Search for the cell housing the specified text and yield its [X, Y] center coordinate. 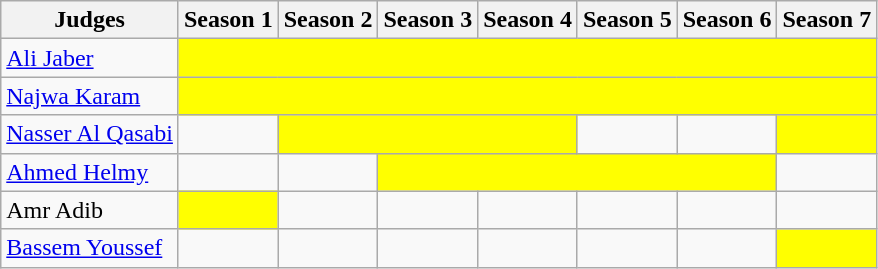
Judges [90, 20]
Bassem Youssef [90, 248]
Season 6 [727, 20]
Ahmed Helmy [90, 172]
Season 1 [228, 20]
Season 2 [328, 20]
Season 7 [827, 20]
Najwa Karam [90, 96]
Amr Adib [90, 210]
Season 3 [428, 20]
Season 5 [627, 20]
Ali Jaber [90, 58]
Nasser Al Qasabi [90, 134]
Season 4 [528, 20]
